Locate the cell with the specified text and output its (X, Y) center coordinate. 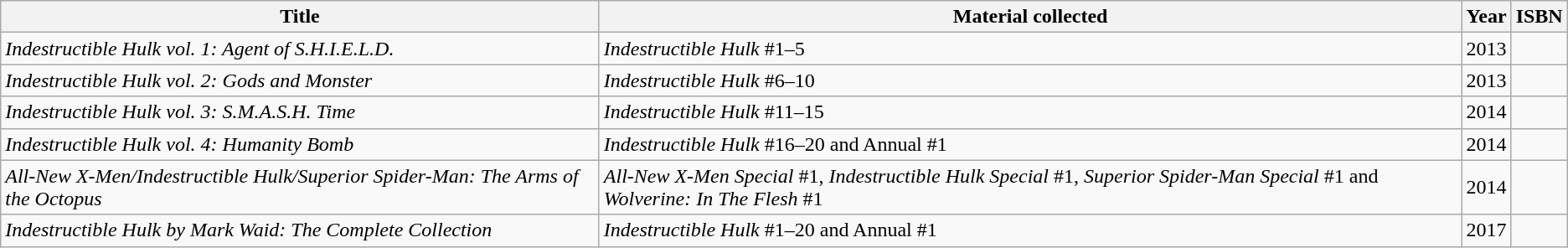
Indestructible Hulk #16–20 and Annual #1 (1030, 144)
Material collected (1030, 17)
All-New X-Men/Indestructible Hulk/Superior Spider-Man: The Arms of the Octopus (300, 188)
Indestructible Hulk vol. 1: Agent of S.H.I.E.L.D. (300, 49)
Indestructible Hulk #1–20 and Annual #1 (1030, 230)
Indestructible Hulk vol. 4: Humanity Bomb (300, 144)
Title (300, 17)
Year (1486, 17)
Indestructible Hulk by Mark Waid: The Complete Collection (300, 230)
ISBN (1540, 17)
Indestructible Hulk #1–5 (1030, 49)
Indestructible Hulk #11–15 (1030, 112)
2017 (1486, 230)
Indestructible Hulk vol. 2: Gods and Monster (300, 80)
All-New X-Men Special #1, Indestructible Hulk Special #1, Superior Spider-Man Special #1 and Wolverine: In The Flesh #1 (1030, 188)
Indestructible Hulk vol. 3: S.M.A.S.H. Time (300, 112)
Indestructible Hulk #6–10 (1030, 80)
